For the text-containing cell, return its midpoint in [X, Y] coordinate format. 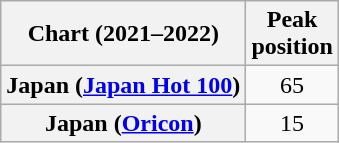
Peakposition [292, 34]
Chart (2021–2022) [124, 34]
65 [292, 85]
15 [292, 123]
Japan (Oricon) [124, 123]
Japan (Japan Hot 100) [124, 85]
